Determine the (X, Y) coordinate at the center of the cell enclosing the given text.  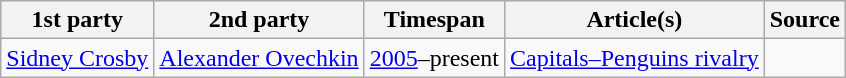
2005–present (434, 58)
2nd party (259, 20)
Capitals–Penguins rivalry (635, 58)
Timespan (434, 20)
Article(s) (635, 20)
Source (804, 20)
1st party (78, 20)
Alexander Ovechkin (259, 58)
Sidney Crosby (78, 58)
